Detect which cell encompasses the target text, then output its [x, y] center coordinate. 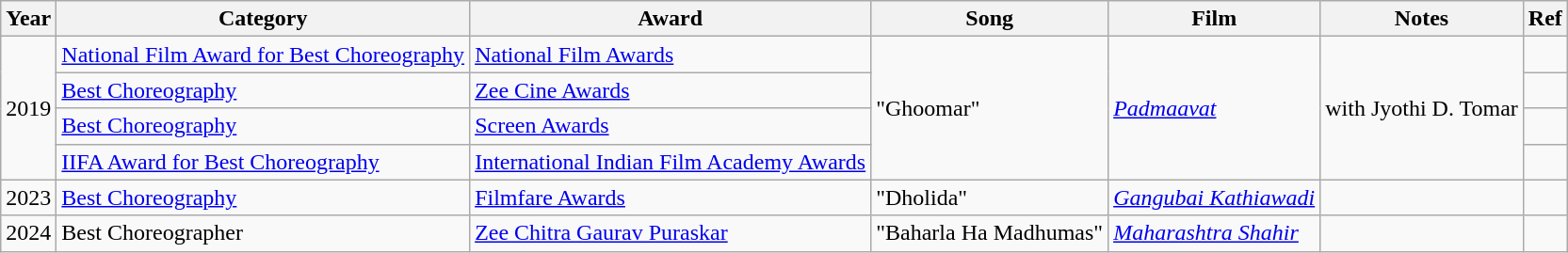
Zee Chitra Gaurav Puraskar [671, 233]
with Jyothi D. Tomar [1422, 108]
Award [671, 19]
2023 [28, 198]
Film [1215, 19]
Filmfare Awards [671, 198]
IIFA Award for Best Choreography [264, 162]
Best Choreographer [264, 233]
Song [990, 19]
Padmaavat [1215, 108]
Maharashtra Shahir [1215, 233]
"Baharla Ha Madhumas" [990, 233]
Notes [1422, 19]
National Film Award for Best Choreography [264, 55]
Ref [1544, 19]
2019 [28, 108]
"Dholida" [990, 198]
"Ghoomar" [990, 108]
Category [264, 19]
Year [28, 19]
International Indian Film Academy Awards [671, 162]
Zee Cine Awards [671, 90]
Gangubai Kathiawadi [1215, 198]
2024 [28, 233]
National Film Awards [671, 55]
Screen Awards [671, 126]
